Determine the (X, Y) coordinate at the center of the cell enclosing the given text.  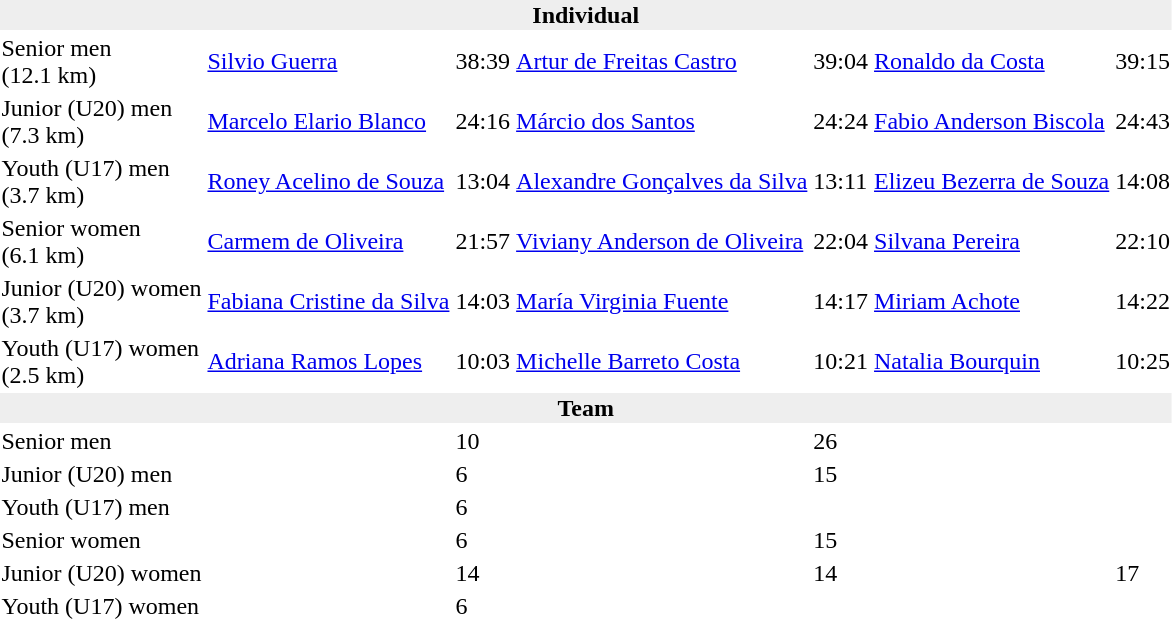
Junior (U20) women(3.7 km) (102, 302)
22:10 (1143, 242)
10:21 (841, 362)
10:25 (1143, 362)
24:16 (483, 122)
26 (841, 441)
14:03 (483, 302)
14:08 (1143, 182)
24:24 (841, 122)
Marcelo Elario Blanco (328, 122)
Fabiana Cristine da Silva (328, 302)
22:04 (841, 242)
Carmem de Oliveira (328, 242)
21:57 (483, 242)
10:03 (483, 362)
Individual (586, 15)
Junior (U20) women (102, 573)
13:04 (483, 182)
13:11 (841, 182)
Michelle Barreto Costa (662, 362)
Natalia Bourquin (992, 362)
14:17 (841, 302)
Silvio Guerra (328, 62)
Youth (U17) men(3.7 km) (102, 182)
38:39 (483, 62)
Senior men(12.1 km) (102, 62)
Elizeu Bezerra de Souza (992, 182)
Adriana Ramos Lopes (328, 362)
Junior (U20) men(7.3 km) (102, 122)
Artur de Freitas Castro (662, 62)
Márcio dos Santos (662, 122)
10 (483, 441)
Youth (U17) women(2.5 km) (102, 362)
Miriam Achote (992, 302)
Senior women (102, 540)
Youth (U17) men (102, 507)
24:43 (1143, 122)
Silvana Pereira (992, 242)
María Virginia Fuente (662, 302)
14:22 (1143, 302)
39:15 (1143, 62)
Fabio Anderson Biscola (992, 122)
Viviany Anderson de Oliveira (662, 242)
Senior men (102, 441)
Junior (U20) men (102, 474)
Roney Acelino de Souza (328, 182)
39:04 (841, 62)
Ronaldo da Costa (992, 62)
Alexandre Gonçalves da Silva (662, 182)
Team (586, 408)
Senior women(6.1 km) (102, 242)
17 (1143, 573)
